Identify which cell holds the provided text, then report its (x, y) central coordinate. 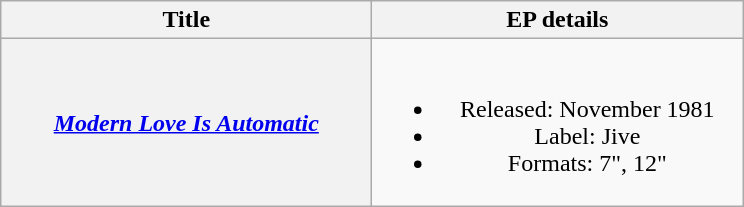
Modern Love Is Automatic (186, 122)
Title (186, 20)
Released: November 1981Label: JiveFormats: 7", 12" (558, 122)
EP details (558, 20)
